For the text-containing cell, return its midpoint in (X, Y) coordinate format. 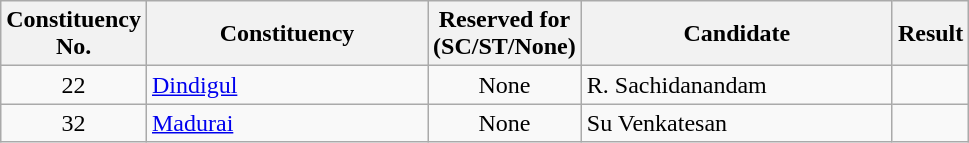
R. Sachidanandam (736, 85)
Reserved for(SC/ST/None) (505, 34)
ConstituencyNo. (74, 34)
Result (930, 34)
Madurai (286, 123)
Su Venkatesan (736, 123)
32 (74, 123)
22 (74, 85)
Constituency (286, 34)
Candidate (736, 34)
Dindigul (286, 85)
